Detect which cell encompasses the target text, then output its (x, y) center coordinate. 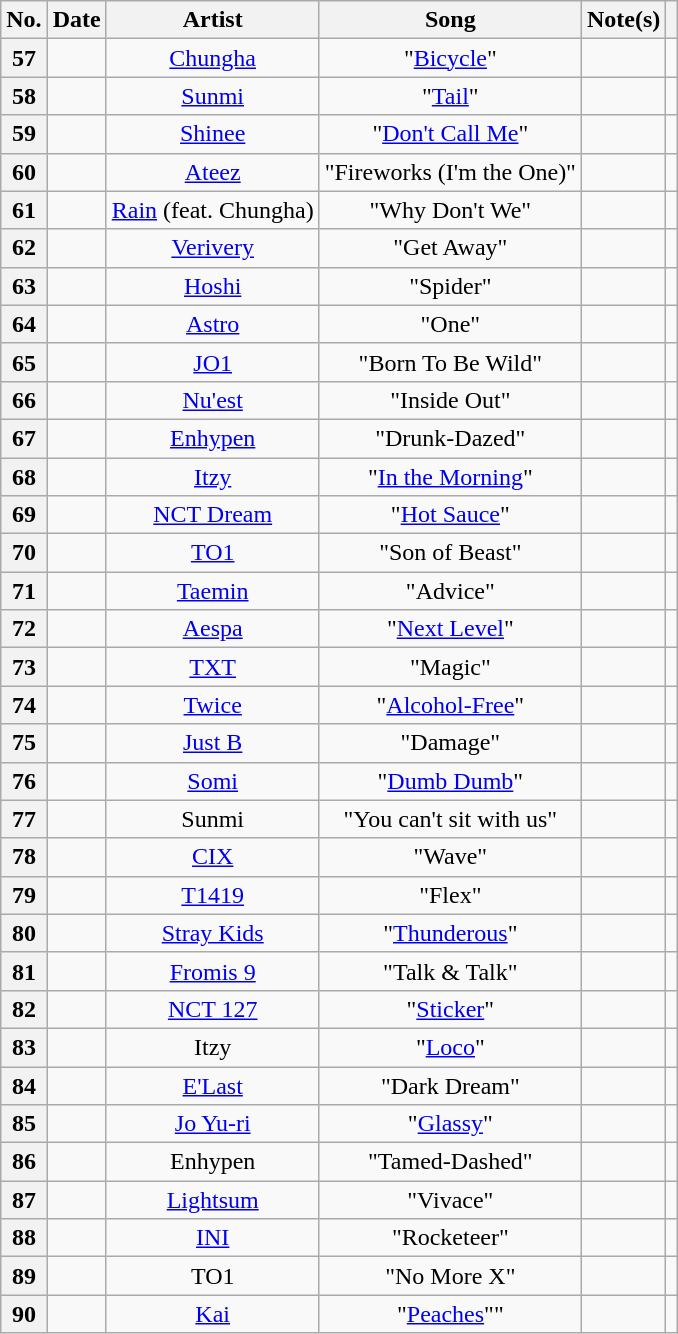
CIX (212, 857)
67 (24, 438)
"Drunk-Dazed" (450, 438)
64 (24, 324)
75 (24, 743)
84 (24, 1085)
INI (212, 1238)
"Dark Dream" (450, 1085)
71 (24, 591)
"Inside Out" (450, 400)
"Bicycle" (450, 58)
79 (24, 895)
90 (24, 1314)
57 (24, 58)
"Damage" (450, 743)
Just B (212, 743)
85 (24, 1124)
NCT Dream (212, 515)
61 (24, 210)
83 (24, 1047)
Stray Kids (212, 933)
60 (24, 172)
TXT (212, 667)
81 (24, 971)
"Peaches"" (450, 1314)
89 (24, 1276)
Jo Yu-ri (212, 1124)
"You can't sit with us" (450, 819)
Fromis 9 (212, 971)
88 (24, 1238)
"Vivace" (450, 1200)
Chungha (212, 58)
"Glassy" (450, 1124)
"No More X" (450, 1276)
65 (24, 362)
T1419 (212, 895)
"Why Don't We" (450, 210)
Artist (212, 20)
80 (24, 933)
"Sticker" (450, 1009)
"Loco" (450, 1047)
58 (24, 96)
Twice (212, 705)
Aespa (212, 629)
"Hot Sauce" (450, 515)
86 (24, 1162)
76 (24, 781)
72 (24, 629)
E'Last (212, 1085)
68 (24, 477)
"Son of Beast" (450, 553)
"Flex" (450, 895)
NCT 127 (212, 1009)
Date (76, 20)
66 (24, 400)
Lightsum (212, 1200)
"Fireworks (I'm the One)" (450, 172)
"Thunderous" (450, 933)
"In the Morning" (450, 477)
"Magic" (450, 667)
Ateez (212, 172)
"Tamed-Dashed" (450, 1162)
Rain (feat. Chungha) (212, 210)
78 (24, 857)
"Spider" (450, 286)
"Don't Call Me" (450, 134)
Astro (212, 324)
"Talk & Talk" (450, 971)
Note(s) (623, 20)
"Dumb Dumb" (450, 781)
JO1 (212, 362)
Hoshi (212, 286)
"Advice" (450, 591)
82 (24, 1009)
Verivery (212, 248)
"Alcohol-Free" (450, 705)
77 (24, 819)
73 (24, 667)
Taemin (212, 591)
Kai (212, 1314)
59 (24, 134)
74 (24, 705)
"One" (450, 324)
Nu'est (212, 400)
No. (24, 20)
70 (24, 553)
"Born To Be Wild" (450, 362)
Shinee (212, 134)
Song (450, 20)
63 (24, 286)
"Tail" (450, 96)
69 (24, 515)
87 (24, 1200)
Somi (212, 781)
"Get Away" (450, 248)
62 (24, 248)
"Rocketeer" (450, 1238)
"Wave" (450, 857)
"Next Level" (450, 629)
